Capture the cell that displays the provided text and extract its [X, Y] central coordinate. 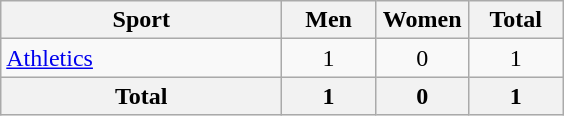
Athletics [142, 58]
Sport [142, 20]
Women [422, 20]
Men [329, 20]
